Scan for the cell matching the given text and deliver its [X, Y] coordinate at center. 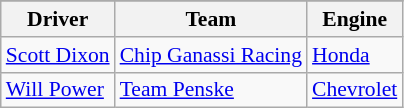
Driver [58, 19]
Scott Dixon [58, 55]
Chevrolet [354, 90]
Will Power [58, 90]
Engine [354, 19]
Team [211, 19]
Honda [354, 55]
Team Penske [211, 90]
Chip Ganassi Racing [211, 55]
